Determine the [x, y] coordinate at the center of the cell enclosing the given text.  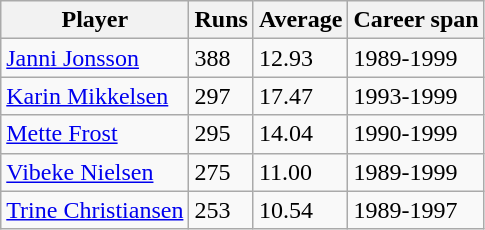
Mette Frost [95, 134]
1989-1997 [416, 210]
388 [221, 58]
Vibeke Nielsen [95, 172]
Trine Christiansen [95, 210]
295 [221, 134]
12.93 [300, 58]
297 [221, 96]
14.04 [300, 134]
Average [300, 20]
253 [221, 210]
Career span [416, 20]
Runs [221, 20]
17.47 [300, 96]
Janni Jonsson [95, 58]
Karin Mikkelsen [95, 96]
275 [221, 172]
1993-1999 [416, 96]
11.00 [300, 172]
10.54 [300, 210]
Player [95, 20]
1990-1999 [416, 134]
